Pinpoint the cell where the given text exists, returning its (X, Y) midpoint coordinate. 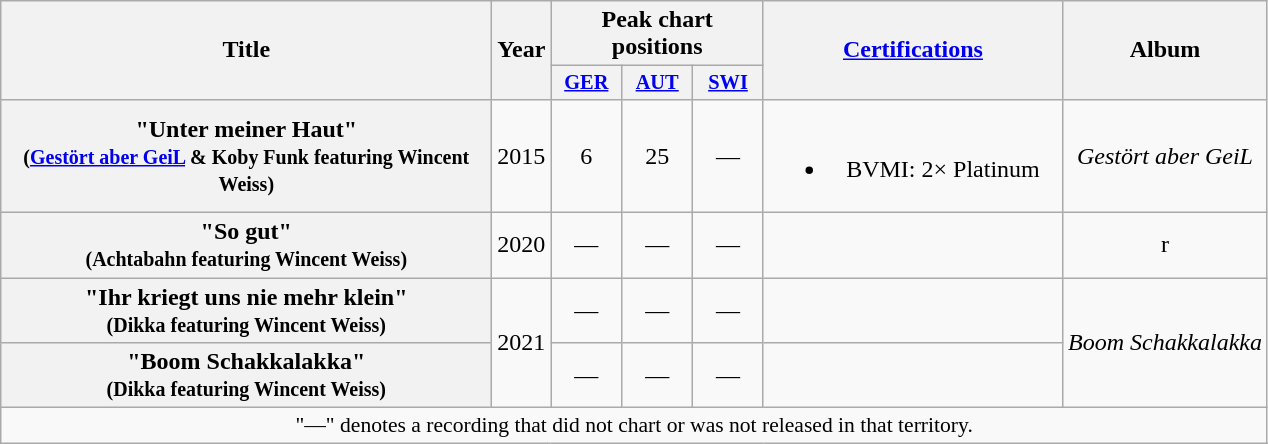
"—" denotes a recording that did not chart or was not released in that territory. (634, 426)
6 (586, 156)
r (1164, 246)
Peak chart positions (658, 34)
Year (522, 50)
"Unter meiner Haut"(Gestört aber GeiL & Koby Funk featuring Wincent Weiss) (246, 156)
Gestört aber GeiL (1164, 156)
Certifications (912, 50)
"Ihr kriegt uns nie mehr klein"(Dikka featuring Wincent Weiss) (246, 310)
Title (246, 50)
Boom Schakkalakka (1164, 343)
AUT (658, 83)
Album (1164, 50)
"Boom Schakkalakka"(Dikka featuring Wincent Weiss) (246, 376)
SWI (728, 83)
2021 (522, 343)
2020 (522, 246)
25 (658, 156)
2015 (522, 156)
BVMI: 2× Platinum (912, 156)
GER (586, 83)
"So gut"(Achtabahn featuring Wincent Weiss) (246, 246)
